Return the (X, Y) coordinate for the center point of the cell that contains the specified text.  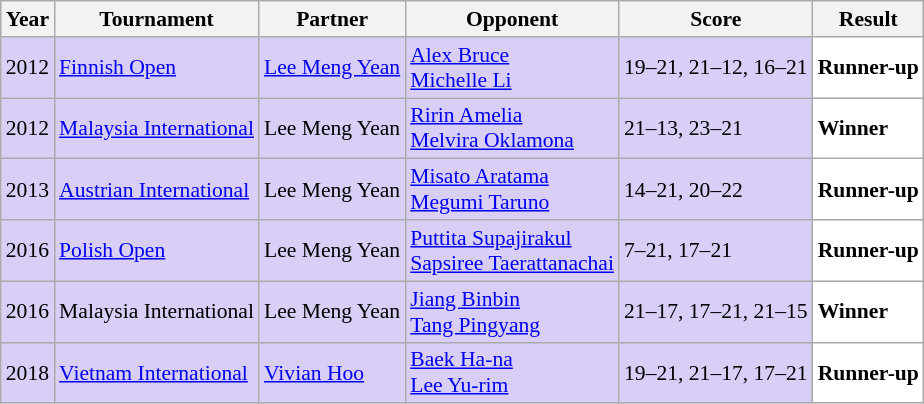
Alex Bruce Michelle Li (512, 68)
Puttita Supajirakul Sapsiree Taerattanachai (512, 250)
Jiang Binbin Tang Pingyang (512, 312)
Misato Aratama Megumi Taruno (512, 190)
21–13, 23–21 (716, 128)
Partner (332, 19)
Tournament (156, 19)
Vietnam International (156, 372)
Ririn Amelia Melvira Oklamona (512, 128)
7–21, 17–21 (716, 250)
2018 (28, 372)
Baek Ha-na Lee Yu-rim (512, 372)
Polish Open (156, 250)
19–21, 21–12, 16–21 (716, 68)
2013 (28, 190)
Score (716, 19)
19–21, 21–17, 17–21 (716, 372)
Finnish Open (156, 68)
Year (28, 19)
21–17, 17–21, 21–15 (716, 312)
Opponent (512, 19)
Vivian Hoo (332, 372)
Result (868, 19)
14–21, 20–22 (716, 190)
Austrian International (156, 190)
